Extract the (X, Y) coordinate from the center of the cell holding the provided text.  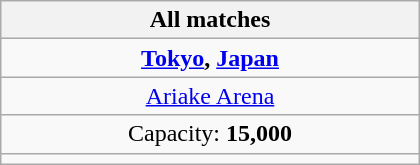
Ariake Arena (210, 96)
Capacity: 15,000 (210, 134)
Tokyo, Japan (210, 58)
All matches (210, 20)
